Capture the cell that displays the provided text and extract its [X, Y] central coordinate. 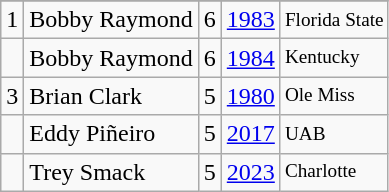
1983 [250, 20]
Kentucky [334, 58]
2023 [250, 172]
3 [12, 96]
2017 [250, 134]
1 [12, 20]
Trey Smack [111, 172]
1980 [250, 96]
1984 [250, 58]
Ole Miss [334, 96]
Eddy Piñeiro [111, 134]
Brian Clark [111, 96]
Florida State [334, 20]
Charlotte [334, 172]
UAB [334, 134]
